Pinpoint the cell where the given text exists, returning its [X, Y] midpoint coordinate. 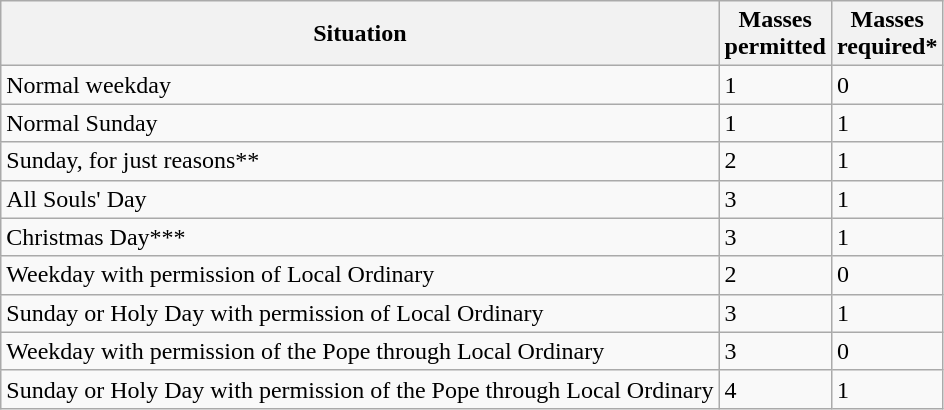
Sunday, for just reasons** [360, 161]
Sunday or Holy Day with permission of the Pope through Local Ordinary [360, 389]
All Souls' Day [360, 199]
Normal Sunday [360, 123]
Weekday with permission of the Pope through Local Ordinary [360, 351]
Christmas Day*** [360, 237]
Massespermitted [775, 34]
4 [775, 389]
Sunday or Holy Day with permission of Local Ordinary [360, 313]
Massesrequired* [887, 34]
Situation [360, 34]
Weekday with permission of Local Ordinary [360, 275]
Normal weekday [360, 85]
